Extract the (X, Y) coordinate from the center of the cell holding the provided text.  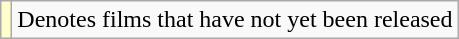
Denotes films that have not yet been released (235, 20)
